Capture the cell that displays the provided text and extract its (X, Y) central coordinate. 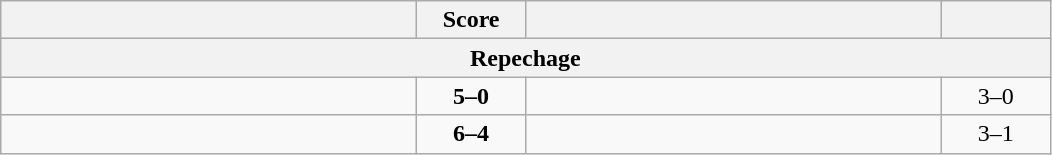
Repechage (526, 58)
3–0 (996, 96)
3–1 (996, 134)
5–0 (472, 96)
6–4 (472, 134)
Score (472, 20)
